Pinpoint the cell where the given text exists, returning its (x, y) midpoint coordinate. 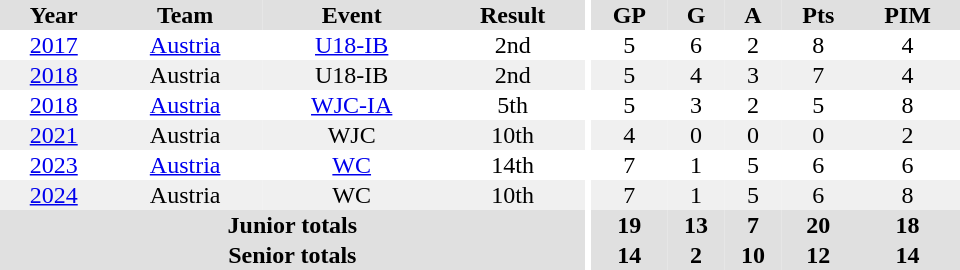
20 (818, 225)
WJC (352, 135)
Junior totals (292, 225)
2023 (54, 165)
14th (513, 165)
Result (513, 15)
5th (513, 105)
Senior totals (292, 255)
GP (630, 15)
2017 (54, 45)
2024 (54, 195)
19 (630, 225)
Event (352, 15)
WJC-IA (352, 105)
Pts (818, 15)
18 (908, 225)
13 (696, 225)
12 (818, 255)
Team (186, 15)
10 (752, 255)
Year (54, 15)
PIM (908, 15)
2021 (54, 135)
G (696, 15)
A (752, 15)
